Output the (X, Y) coordinate of the center of the cell containing the given text.  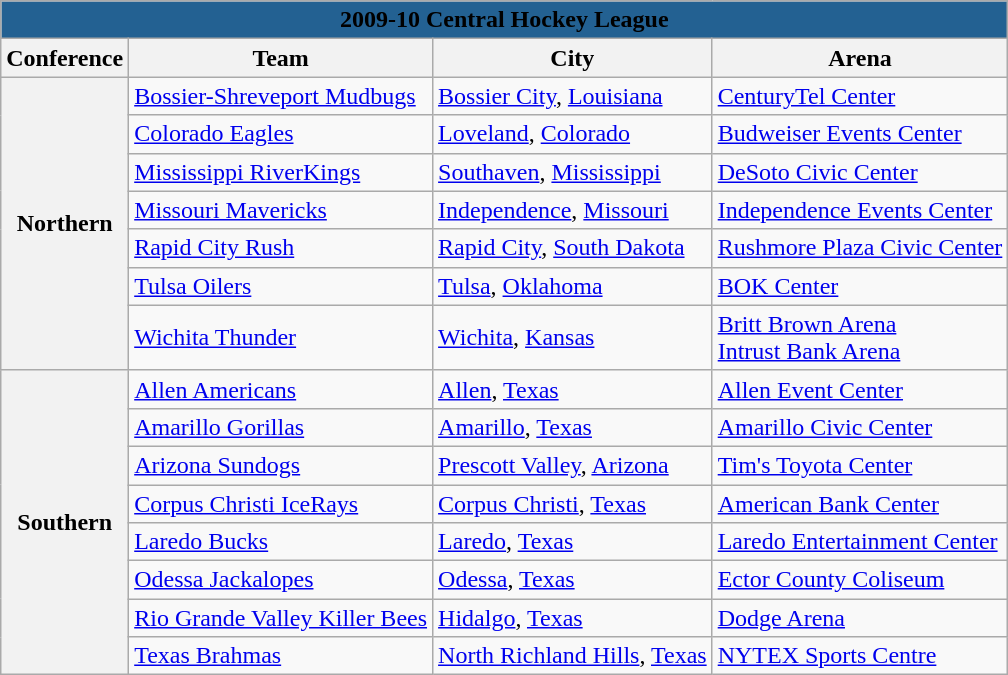
BOK Center (860, 286)
Texas Brahmas (281, 656)
Rapid City, South Dakota (573, 248)
Amarillo, Texas (573, 427)
Rushmore Plaza Civic Center (860, 248)
Prescott Valley, Arizona (573, 465)
Dodge Arena (860, 618)
Laredo, Texas (573, 542)
Amarillo Gorillas (281, 427)
Team (281, 58)
Bossier City, Louisiana (573, 96)
Loveland, Colorado (573, 134)
Amarillo Civic Center (860, 427)
Independence, Missouri (573, 210)
American Bank Center (860, 503)
NYTEX Sports Centre (860, 656)
North Richland Hills, Texas (573, 656)
Allen Americans (281, 389)
Mississippi RiverKings (281, 172)
Odessa Jackalopes (281, 580)
2009-10 Central Hockey League (504, 20)
Colorado Eagles (281, 134)
Bossier-Shreveport Mudbugs (281, 96)
DeSoto Civic Center (860, 172)
Laredo Bucks (281, 542)
Rapid City Rush (281, 248)
Rio Grande Valley Killer Bees (281, 618)
Tulsa, Oklahoma (573, 286)
Budweiser Events Center (860, 134)
Britt Brown Arena Intrust Bank Arena (860, 338)
Missouri Mavericks (281, 210)
Allen, Texas (573, 389)
Southaven, Mississippi (573, 172)
Independence Events Center (860, 210)
City (573, 58)
Wichita Thunder (281, 338)
Corpus Christi IceRays (281, 503)
Arizona Sundogs (281, 465)
Ector County Coliseum (860, 580)
Hidalgo, Texas (573, 618)
Tulsa Oilers (281, 286)
Allen Event Center (860, 389)
Odessa, Texas (573, 580)
Arena (860, 58)
Wichita, Kansas (573, 338)
Laredo Entertainment Center (860, 542)
Corpus Christi, Texas (573, 503)
Tim's Toyota Center (860, 465)
Conference (65, 58)
Southern (65, 522)
Northern (65, 224)
CenturyTel Center (860, 96)
